Output the (X, Y) coordinate of the center of the cell containing the given text.  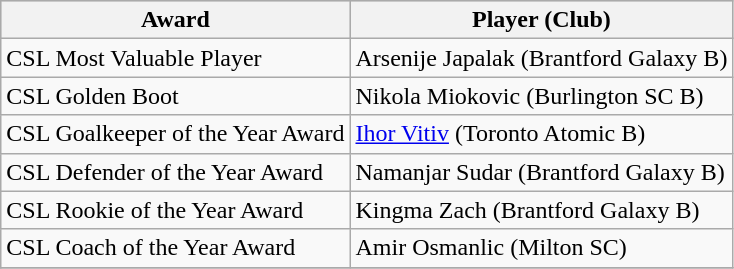
Amir Osmanlic (Milton SC) (542, 248)
Ihor Vitiv (Toronto Atomic B) (542, 134)
CSL Golden Boot (176, 96)
CSL Coach of the Year Award (176, 248)
CSL Goalkeeper of the Year Award (176, 134)
Nikola Miokovic (Burlington SC B) (542, 96)
Player (Club) (542, 20)
Arsenije Japalak (Brantford Galaxy B) (542, 58)
Namanjar Sudar (Brantford Galaxy B) (542, 172)
CSL Defender of the Year Award (176, 172)
CSL Most Valuable Player (176, 58)
Kingma Zach (Brantford Galaxy B) (542, 210)
Award (176, 20)
CSL Rookie of the Year Award (176, 210)
